Return the [X, Y] coordinate for the center point of the cell that contains the specified text.  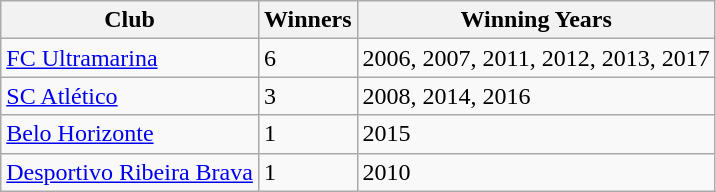
SC Atlético [130, 96]
6 [308, 58]
Winners [308, 20]
2008, 2014, 2016 [536, 96]
Club [130, 20]
2006, 2007, 2011, 2012, 2013, 2017 [536, 58]
Desportivo Ribeira Brava [130, 172]
2015 [536, 134]
3 [308, 96]
Belo Horizonte [130, 134]
FC Ultramarina [130, 58]
Winning Years [536, 20]
2010 [536, 172]
